Extract the (X, Y) coordinate from the center of the cell holding the provided text.  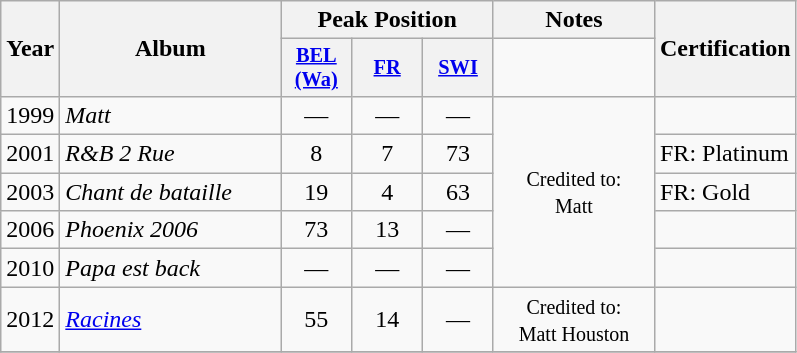
Year (30, 49)
Matt (170, 115)
FR: Platinum (725, 154)
2003 (30, 192)
Papa est back (170, 268)
55 (316, 320)
FR: Gold (725, 192)
8 (316, 154)
BEL (Wa) (316, 68)
Credited to: Matt (574, 191)
4 (388, 192)
Notes (574, 20)
2010 (30, 268)
Peak Position (388, 20)
Album (170, 49)
Credited to: Matt Houston (574, 320)
1999 (30, 115)
2006 (30, 230)
2012 (30, 320)
13 (388, 230)
Chant de bataille (170, 192)
Racines (170, 320)
7 (388, 154)
SWI (458, 68)
Certification (725, 49)
Phoenix 2006 (170, 230)
R&B 2 Rue (170, 154)
63 (458, 192)
14 (388, 320)
2001 (30, 154)
FR (388, 68)
19 (316, 192)
